Extract the [x, y] coordinate from the center of the cell holding the provided text.  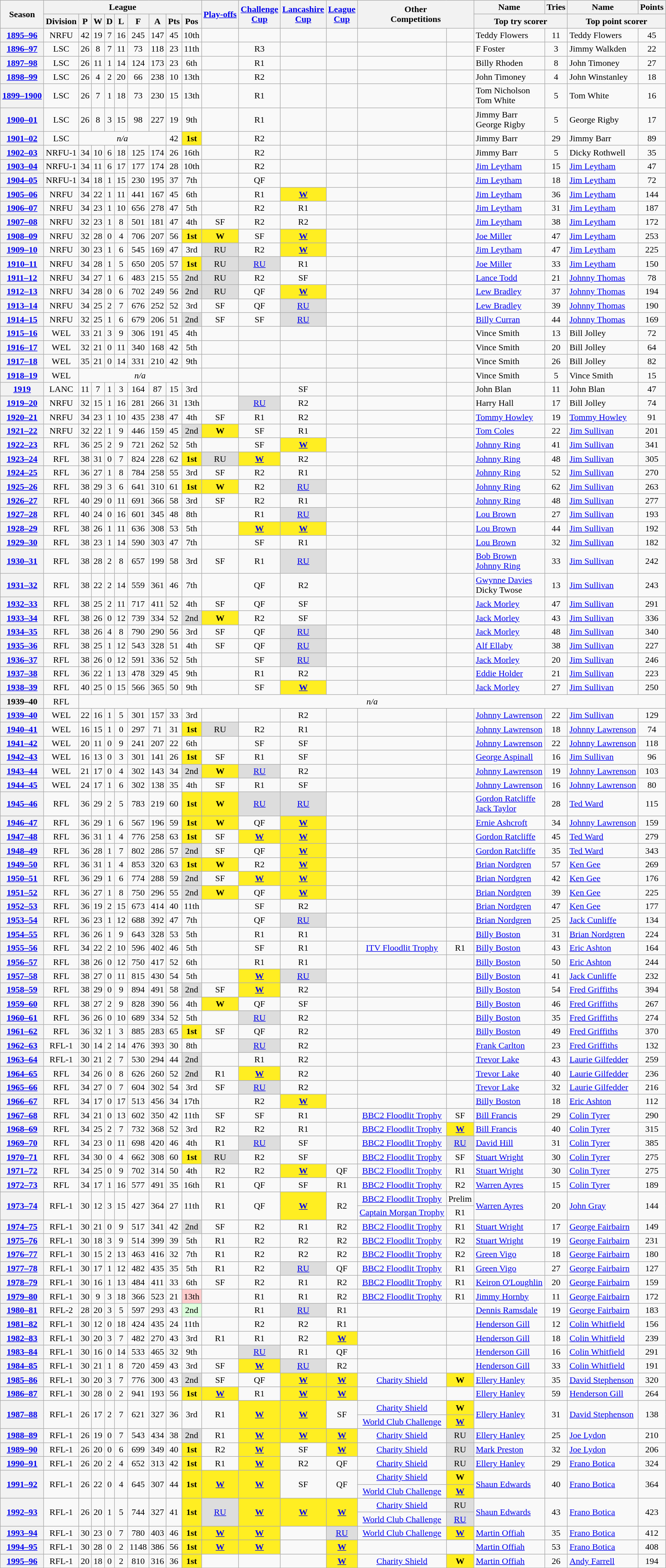
277 [652, 501]
1942–43 [22, 757]
343 [652, 850]
147 [157, 35]
1908–09 [22, 236]
1962–63 [22, 1045]
173 [157, 63]
F [138, 21]
157 [157, 715]
294 [157, 1059]
1911–12 [22, 278]
296 [157, 892]
82 [652, 361]
810 [138, 1561]
1967–68 [22, 1115]
1931–32 [22, 585]
1895–96 [22, 35]
590 [138, 542]
390 [157, 1004]
Tom Coles [509, 431]
345 [157, 514]
112 [652, 1101]
187 [652, 208]
288 [157, 878]
1960–61 [22, 1018]
1930–31 [22, 561]
245 [138, 35]
853 [138, 864]
662 [138, 1157]
281 [138, 403]
314 [157, 1171]
394 [652, 990]
626 [138, 1073]
Bob BrownJohnny Ring [509, 561]
266 [157, 403]
260 [157, 1073]
699 [138, 1449]
143 [157, 771]
1929–30 [22, 542]
417 [157, 962]
1963–64 [22, 1059]
Harry Hall [509, 403]
303 [157, 542]
1899–1900 [22, 96]
1925–26 [22, 487]
313 [157, 1463]
190 [652, 306]
1986–87 [22, 1394]
242 [652, 561]
1937–38 [22, 674]
1961–62 [22, 1032]
RFL-2 [61, 1310]
824 [138, 459]
1973–74 [22, 1206]
1953–54 [22, 920]
815 [138, 976]
802 [138, 850]
1909–10 [22, 250]
408 [652, 1547]
393 [157, 1045]
720 [138, 1366]
1918–19 [22, 375]
98 [138, 119]
League [123, 7]
1947–48 [22, 837]
739 [138, 618]
205 [157, 264]
1975–76 [22, 1240]
446 [138, 431]
223 [652, 674]
1936–37 [22, 660]
310 [157, 487]
1958–59 [22, 990]
89 [652, 138]
Jimmy Hornby [509, 1296]
1979–80 [22, 1296]
ChallengeCup [259, 14]
517 [138, 1227]
253 [652, 236]
1984–85 [22, 1366]
Top try scorer [521, 21]
650 [138, 264]
1924–25 [22, 473]
P [85, 21]
689 [138, 1018]
1903–04 [22, 166]
Season [22, 14]
941 [138, 1394]
1944–45 [22, 785]
1983–84 [22, 1352]
196 [157, 823]
501 [138, 222]
Keiron O'Loughlin [509, 1282]
ITV Floodlit Trophy [402, 948]
427 [138, 1206]
523 [157, 1296]
216 [652, 1087]
602 [138, 1115]
679 [138, 319]
Lance Todd [509, 278]
463 [138, 1254]
691 [138, 501]
1907–08 [22, 222]
1148 [138, 1547]
513 [138, 1101]
1943–44 [22, 771]
577 [138, 1185]
R3 [259, 49]
412 [652, 1533]
414 [157, 906]
132 [652, 1045]
1994–95 [22, 1547]
300 [157, 1380]
1946–47 [22, 823]
591 [138, 660]
239 [652, 1338]
567 [138, 823]
1933–34 [22, 618]
278 [157, 208]
1978–79 [22, 1282]
243 [652, 585]
1915–16 [22, 333]
657 [138, 561]
1974–75 [22, 1227]
Gordon RatcliffeJack Taylor [509, 804]
149 [652, 1227]
643 [138, 934]
125 [138, 152]
Pos [192, 21]
1919 [22, 389]
1995–96 [22, 1561]
183 [652, 1310]
231 [652, 1240]
1948–49 [22, 850]
1959–60 [22, 1004]
641 [138, 487]
87 [157, 389]
168 [157, 347]
156 [652, 1324]
894 [138, 990]
Dennis Ramsdale [509, 1310]
269 [652, 864]
259 [652, 1059]
416 [157, 1254]
1949–50 [22, 864]
596 [138, 948]
601 [138, 514]
456 [157, 1101]
1955–56 [22, 948]
402 [157, 948]
Mark Preston [509, 1449]
17th [192, 1101]
423 [652, 1512]
49 [556, 1032]
61 [174, 487]
65 [174, 1032]
127 [652, 1268]
244 [652, 962]
195 [157, 180]
141 [157, 757]
1965–66 [22, 1087]
96 [652, 757]
224 [652, 934]
129 [652, 715]
441 [138, 194]
L [121, 21]
885 [138, 1032]
365 [157, 688]
264 [652, 1394]
828 [138, 1004]
392 [157, 920]
478 [138, 674]
1981–82 [22, 1324]
559 [138, 585]
1919–20 [22, 403]
Play-offs [220, 14]
1914–15 [22, 319]
1993–94 [22, 1533]
Gwynne DaviesDicky Twose [509, 585]
1952–53 [22, 906]
Frank Carlton [509, 1045]
80 [652, 785]
1957–58 [22, 976]
Tom NicholsonTom White [509, 96]
597 [138, 1310]
250 [652, 688]
484 [138, 1282]
780 [138, 1533]
1971–72 [22, 1171]
545 [138, 250]
LeagueCup [342, 14]
1941–42 [22, 743]
315 [652, 1129]
368 [157, 1129]
Prelim [460, 1199]
182 [652, 542]
Alf Ellaby [509, 645]
Tom White [603, 96]
66 [138, 77]
246 [652, 660]
1926–27 [22, 501]
252 [157, 306]
1913–14 [22, 306]
1938–39 [22, 688]
181 [157, 222]
1977–78 [22, 1268]
1954–55 [22, 934]
189 [652, 1185]
Captain Morgan Trophy [402, 1213]
744 [138, 1512]
1906–07 [22, 208]
1904–05 [22, 180]
1991–92 [22, 1484]
71 [157, 729]
OtherCompetitions [416, 14]
1968–69 [22, 1129]
306 [138, 333]
1900–01 [22, 119]
115 [652, 804]
232 [652, 976]
215 [157, 278]
1901–02 [22, 138]
Division [61, 21]
John Winstanley [603, 77]
LANC [61, 389]
1985–86 [22, 1380]
150 [652, 264]
1972–73 [22, 1185]
Billy Curran [509, 319]
180 [652, 1254]
91 [652, 417]
201 [652, 431]
286 [157, 850]
1992–93 [22, 1512]
1976–77 [22, 1254]
274 [652, 1018]
1897–98 [22, 63]
Jimmy BarrGeorge Rigby [509, 119]
279 [652, 837]
1922–23 [22, 445]
267 [652, 1004]
1902–03 [22, 152]
1927–28 [22, 514]
514 [138, 1240]
George Rigby [603, 119]
283 [157, 1032]
1910–11 [22, 264]
774 [138, 878]
305 [652, 459]
LancashireCup [303, 14]
George Aspinall [509, 757]
673 [138, 906]
533 [138, 1352]
1912–13 [22, 292]
483 [138, 278]
530 [138, 1059]
1917–18 [22, 361]
1896–97 [22, 49]
465 [157, 1352]
645 [138, 1484]
1989–90 [22, 1449]
1980–81 [22, 1310]
Pts [174, 21]
698 [138, 1143]
403 [157, 1533]
1950–51 [22, 878]
307 [157, 1484]
1987–88 [22, 1415]
Andy Farrell [603, 1561]
434 [157, 1436]
1964–65 [22, 1073]
64 [652, 347]
430 [157, 976]
262 [157, 445]
1928–29 [22, 528]
Top point scorer [617, 21]
David Hill [509, 1143]
1934–35 [22, 632]
732 [138, 1129]
656 [138, 208]
176 [652, 878]
399 [157, 1240]
A [157, 21]
263 [652, 487]
706 [138, 236]
78 [652, 278]
1940–41 [22, 729]
370 [652, 1032]
331 [138, 361]
Ernie Ashcroft [509, 823]
459 [157, 1366]
1970–71 [22, 1157]
652 [138, 1463]
350 [157, 1115]
316 [157, 1561]
349 [157, 1449]
103 [652, 771]
1916–17 [22, 347]
134 [652, 920]
Billy Rhoden [509, 63]
Jimmy Walkden [603, 49]
790 [138, 632]
1982–83 [22, 1338]
John Gray [603, 1206]
1898–99 [22, 77]
167 [157, 194]
1905–06 [22, 194]
297 [138, 729]
192 [652, 528]
293 [157, 1310]
1945–46 [22, 804]
228 [157, 459]
Dicky Rothwell [603, 152]
721 [138, 445]
621 [138, 1415]
D [109, 21]
1990–91 [22, 1463]
676 [138, 306]
424 [138, 1324]
F Foster [509, 49]
199 [157, 561]
249 [157, 292]
1966–67 [22, 1101]
1969–70 [22, 1143]
784 [138, 473]
1935–36 [22, 645]
604 [138, 1087]
361 [157, 585]
385 [652, 1143]
1932–33 [22, 604]
783 [138, 804]
566 [138, 688]
329 [157, 674]
1956–57 [22, 962]
1988–89 [22, 1436]
717 [138, 604]
Points [652, 7]
324 [652, 1463]
1951–52 [22, 892]
1920–21 [22, 417]
386 [157, 1547]
241 [138, 743]
1921–22 [22, 431]
Tries [556, 7]
636 [138, 528]
236 [652, 1073]
1923–24 [22, 459]
219 [157, 804]
420 [157, 1143]
688 [138, 920]
Eddie Holder [509, 674]
124 [138, 63]
476 [138, 1045]
